From the cell containing the given text, extract its center point as [X, Y] coordinate. 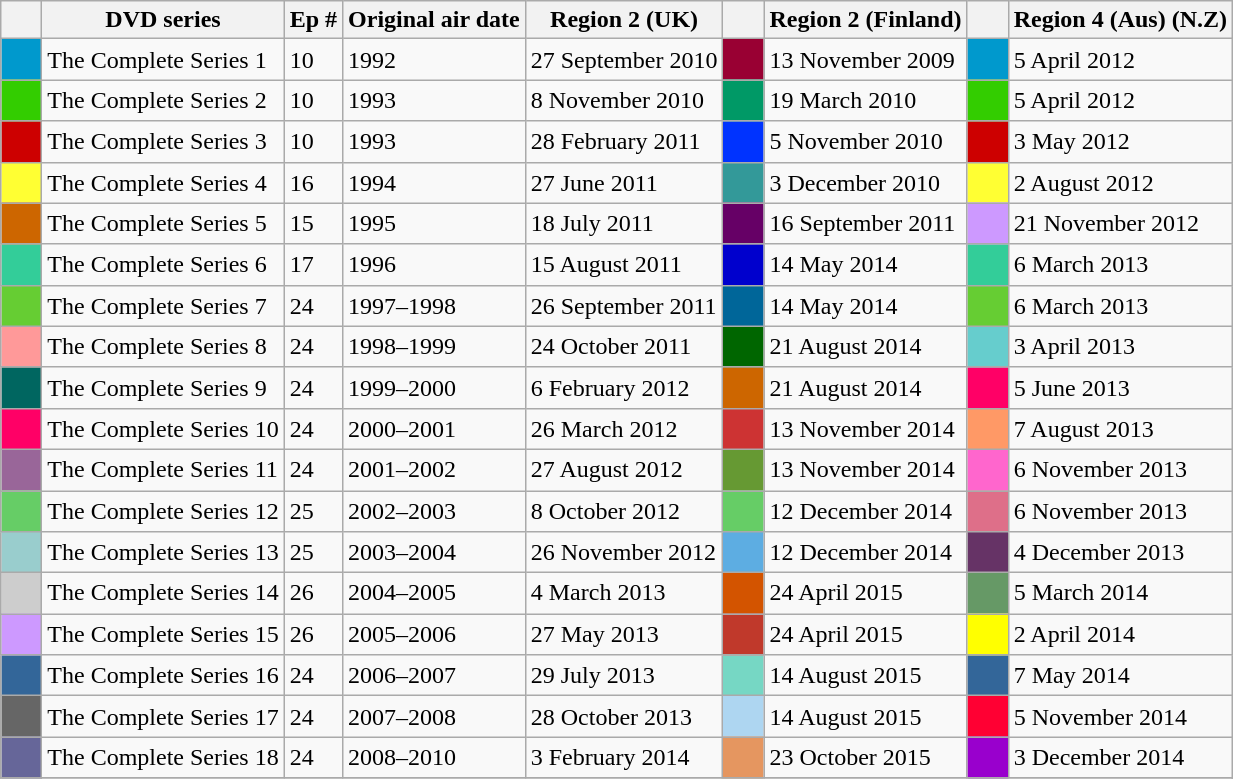
24 October 2011 [624, 346]
28 February 2011 [624, 142]
19 March 2010 [866, 100]
7 May 2014 [1120, 676]
Original air date [434, 20]
The Complete Series 5 [163, 224]
2 April 2014 [1120, 634]
2001–2002 [434, 470]
The Complete Series 13 [163, 552]
The Complete Series 16 [163, 676]
8 October 2012 [624, 510]
15 [313, 224]
16 [313, 182]
2007–2008 [434, 716]
2002–2003 [434, 510]
5 June 2013 [1120, 388]
2003–2004 [434, 552]
27 May 2013 [624, 634]
1995 [434, 224]
The Complete Series 14 [163, 594]
The Complete Series 9 [163, 388]
1994 [434, 182]
7 August 2013 [1120, 428]
Region 2 (Finland) [866, 20]
29 July 2013 [624, 676]
27 August 2012 [624, 470]
2005–2006 [434, 634]
The Complete Series 10 [163, 428]
The Complete Series 17 [163, 716]
2004–2005 [434, 594]
3 December 2014 [1120, 758]
The Complete Series 3 [163, 142]
The Complete Series 11 [163, 470]
1998–1999 [434, 346]
28 October 2013 [624, 716]
8 November 2010 [624, 100]
26 September 2011 [624, 306]
17 [313, 264]
Region 2 (UK) [624, 20]
4 December 2013 [1120, 552]
26 November 2012 [624, 552]
27 June 2011 [624, 182]
The Complete Series 12 [163, 510]
21 November 2012 [1120, 224]
The Complete Series 2 [163, 100]
13 November 2009 [866, 60]
The Complete Series 15 [163, 634]
1997–1998 [434, 306]
16 September 2011 [866, 224]
1992 [434, 60]
Ep # [313, 20]
23 October 2015 [866, 758]
5 March 2014 [1120, 594]
2000–2001 [434, 428]
5 November 2010 [866, 142]
2006–2007 [434, 676]
2008–2010 [434, 758]
3 April 2013 [1120, 346]
18 July 2011 [624, 224]
6 February 2012 [624, 388]
Region 4 (Aus) (N.Z) [1120, 20]
4 March 2013 [624, 594]
3 May 2012 [1120, 142]
1999–2000 [434, 388]
3 December 2010 [866, 182]
The Complete Series 8 [163, 346]
The Complete Series 6 [163, 264]
The Complete Series 1 [163, 60]
1996 [434, 264]
5 November 2014 [1120, 716]
The Complete Series 7 [163, 306]
15 August 2011 [624, 264]
27 September 2010 [624, 60]
The Complete Series 18 [163, 758]
26 March 2012 [624, 428]
DVD series [163, 20]
3 February 2014 [624, 758]
2 August 2012 [1120, 182]
The Complete Series 4 [163, 182]
